Find where the given text appears and provide that cell's center as [x, y] coordinate. 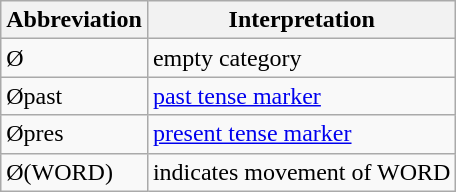
Øpres [74, 134]
indicates movement of WORD [302, 172]
Øpast [74, 96]
present tense marker [302, 134]
Ø [74, 58]
Abbreviation [74, 20]
Interpretation [302, 20]
empty category [302, 58]
Ø(WORD) [74, 172]
past tense marker [302, 96]
